Locate the cell with the specified text and output its (x, y) center coordinate. 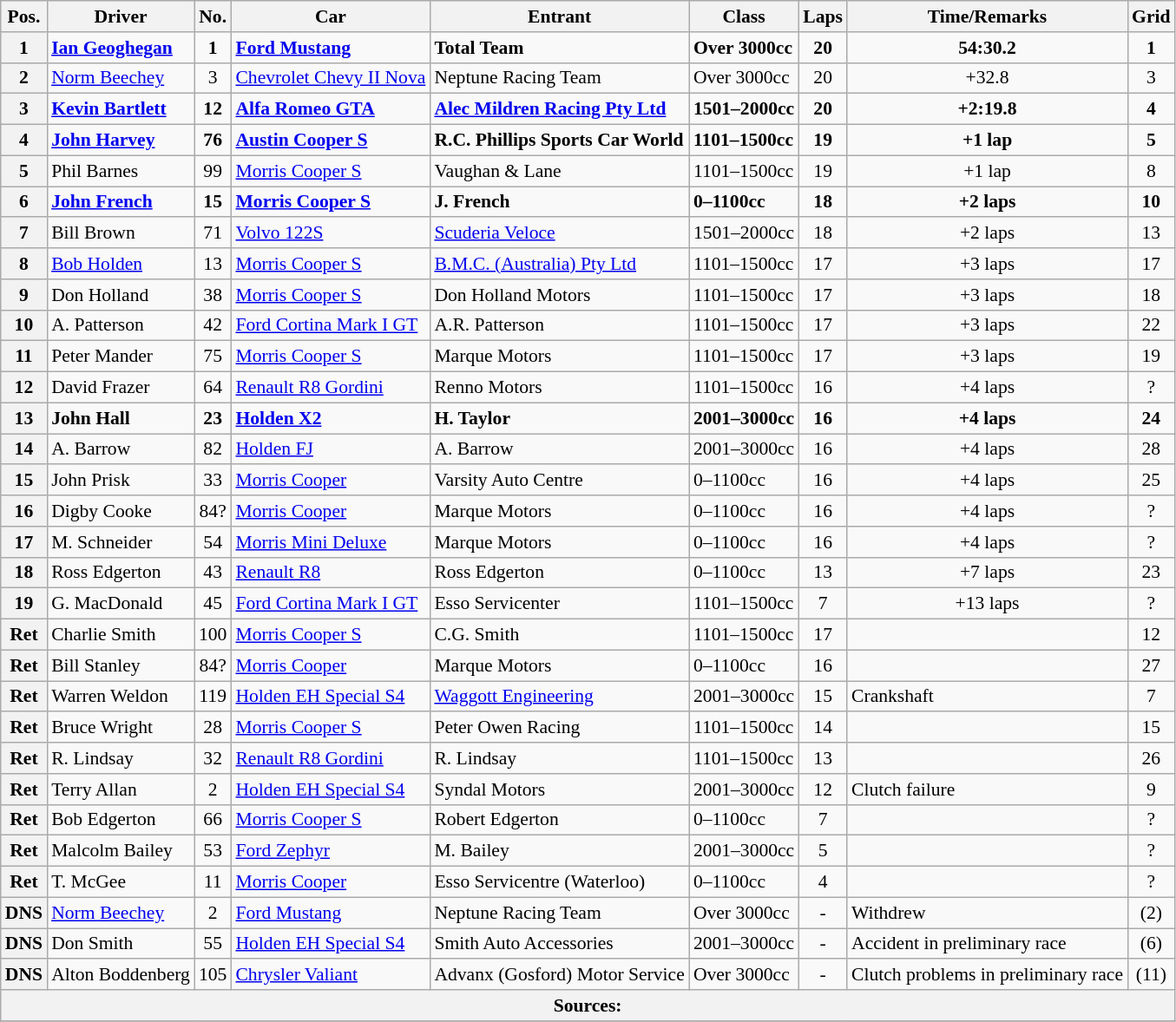
Don Holland Motors (559, 295)
54:30.2 (988, 48)
Smith Auto Accessories (559, 944)
76 (214, 141)
Bill Brown (121, 233)
71 (214, 233)
38 (214, 295)
Peter Owen Racing (559, 728)
C.G. Smith (559, 635)
Chevrolet Chevy II Nova (330, 78)
6 (24, 202)
John French (121, 202)
Don Smith (121, 944)
Grid (1151, 16)
Pos. (24, 16)
Advanx (Gosford) Motor Service (559, 975)
Esso Servicenter (559, 604)
Crankshaft (988, 697)
Car (330, 16)
99 (214, 171)
Phil Barnes (121, 171)
53 (214, 851)
John Hall (121, 418)
26 (1151, 758)
A. Patterson (121, 325)
82 (214, 449)
H. Taylor (559, 418)
John Prisk (121, 481)
No. (214, 16)
100 (214, 635)
Class (744, 16)
Vaughan & Lane (559, 171)
Ian Geoghegan (121, 48)
Clutch failure (988, 789)
Alec Mildren Racing Pty Ltd (559, 109)
105 (214, 975)
Withdrew (988, 913)
+2:19.8 (988, 109)
Volvo 122S (330, 233)
+7 laps (988, 573)
Bob Holden (121, 264)
Renno Motors (559, 388)
T. McGee (121, 882)
Terry Allan (121, 789)
R.C. Phillips Sports Car World (559, 141)
Bruce Wright (121, 728)
A.R. Patterson (559, 325)
Ford Zephyr (330, 851)
Accident in preliminary race (988, 944)
Syndal Motors (559, 789)
(11) (1151, 975)
42 (214, 325)
Peter Mander (121, 357)
54 (214, 542)
Holden FJ (330, 449)
Sources: (588, 1006)
J. French (559, 202)
Bob Edgerton (121, 820)
22 (1151, 325)
Holden X2 (330, 418)
Kevin Bartlett (121, 109)
119 (214, 697)
Digby Cooke (121, 511)
Time/Remarks (988, 16)
Laps (823, 16)
Malcolm Bailey (121, 851)
24 (1151, 418)
(2) (1151, 913)
43 (214, 573)
64 (214, 388)
66 (214, 820)
45 (214, 604)
Varsity Auto Centre (559, 481)
+13 laps (988, 604)
Austin Cooper S (330, 141)
G. MacDonald (121, 604)
Charlie Smith (121, 635)
Clutch problems in preliminary race (988, 975)
+32.8 (988, 78)
33 (214, 481)
(6) (1151, 944)
Esso Servicentre (Waterloo) (559, 882)
25 (1151, 481)
Morris Mini Deluxe (330, 542)
Alton Boddenberg (121, 975)
Warren Weldon (121, 697)
75 (214, 357)
Entrant (559, 16)
32 (214, 758)
27 (1151, 665)
John Harvey (121, 141)
Scuderia Veloce (559, 233)
B.M.C. (Australia) Pty Ltd (559, 264)
M. Bailey (559, 851)
Don Holland (121, 295)
55 (214, 944)
Renault R8 (330, 573)
M. Schneider (121, 542)
Chrysler Valiant (330, 975)
Driver (121, 16)
Waggott Engineering (559, 697)
Total Team (559, 48)
Bill Stanley (121, 665)
Robert Edgerton (559, 820)
Alfa Romeo GTA (330, 109)
David Frazer (121, 388)
